Detect which cell encompasses the target text, then output its (X, Y) center coordinate. 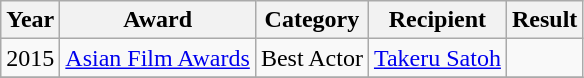
2015 (30, 58)
Category (312, 20)
Result (544, 20)
Takeru Satoh (437, 58)
Recipient (437, 20)
Asian Film Awards (158, 58)
Best Actor (312, 58)
Award (158, 20)
Year (30, 20)
